For the text-containing cell, return its midpoint in (X, Y) coordinate format. 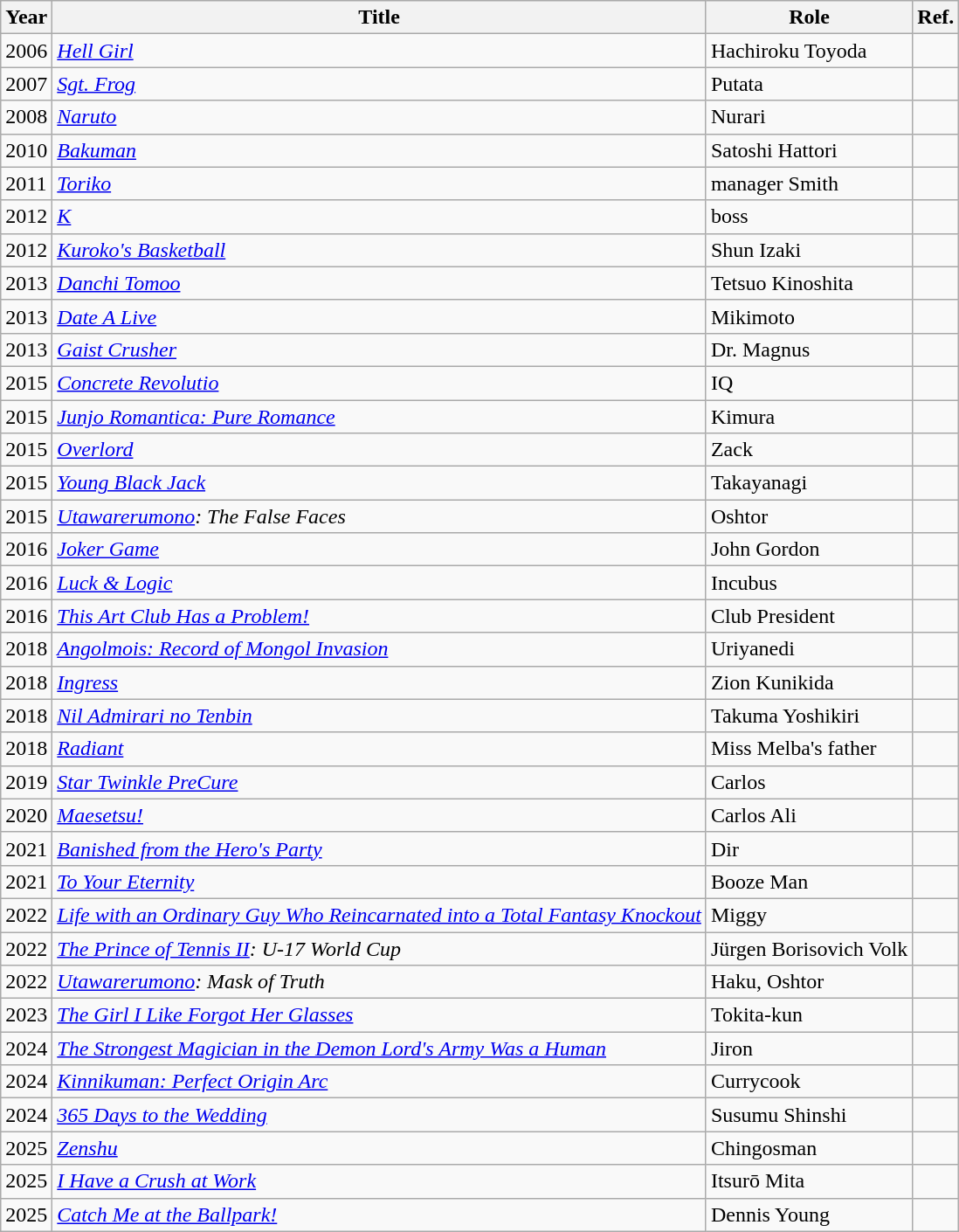
Zion Kunikida (809, 682)
2008 (26, 117)
Takayanagi (809, 483)
manager Smith (809, 183)
Haku, Oshtor (809, 982)
2019 (26, 782)
Susumu Shinshi (809, 1115)
365 Days to the Wedding (379, 1115)
Miggy (809, 915)
Utawarerumono: Mask of Truth (379, 982)
Year (26, 17)
IQ (809, 383)
Zenshu (379, 1148)
Carlos Ali (809, 815)
Banished from the Hero's Party (379, 848)
Young Black Jack (379, 483)
Oshtor (809, 516)
Club President (809, 616)
Jiron (809, 1049)
Joker Game (379, 550)
Life with an Ordinary Guy Who Reincarnated into a Total Fantasy Knockout (379, 915)
Date A Live (379, 316)
This Art Club Has a Problem! (379, 616)
Satoshi Hattori (809, 150)
Ref. (936, 17)
Shun Izaki (809, 250)
Tetsuo Kinoshita (809, 283)
Ingress (379, 682)
2023 (26, 1015)
John Gordon (809, 550)
The Girl I Like Forgot Her Glasses (379, 1015)
The Strongest Magician in the Demon Lord's Army Was a Human (379, 1049)
Star Twinkle PreCure (379, 782)
Bakuman (379, 150)
Dennis Young (809, 1215)
Role (809, 17)
K (379, 217)
Toriko (379, 183)
Maesetsu! (379, 815)
Putata (809, 84)
Booze Man (809, 882)
2020 (26, 815)
Mikimoto (809, 316)
Radiant (379, 749)
Concrete Revolutio (379, 383)
Nil Admirari no Tenbin (379, 716)
Title (379, 17)
Naruto (379, 117)
Hell Girl (379, 51)
Itsurō Mita (809, 1181)
Luck & Logic (379, 583)
Angolmois: Record of Mongol Invasion (379, 649)
2010 (26, 150)
The Prince of Tennis II: U-17 World Cup (379, 948)
Uriyanedi (809, 649)
Sgt. Frog (379, 84)
Dir (809, 848)
Dr. Magnus (809, 350)
Danchi Tomoo (379, 283)
To Your Eternity (379, 882)
Takuma Yoshikiri (809, 716)
Kimura (809, 417)
Chingosman (809, 1148)
Incubus (809, 583)
Hachiroku Toyoda (809, 51)
Gaist Crusher (379, 350)
I Have a Crush at Work (379, 1181)
Kuroko's Basketball (379, 250)
Zack (809, 450)
Kinnikuman: Perfect Origin Arc (379, 1082)
2007 (26, 84)
Jürgen Borisovich Volk (809, 948)
Nurari (809, 117)
Catch Me at the Ballpark! (379, 1215)
Miss Melba's father (809, 749)
2011 (26, 183)
2006 (26, 51)
Utawarerumono: The False Faces (379, 516)
Overlord (379, 450)
Carlos (809, 782)
Junjo Romantica: Pure Romance (379, 417)
Tokita-kun (809, 1015)
Currycook (809, 1082)
boss (809, 217)
